Identify which cell holds the provided text, then report its [X, Y] central coordinate. 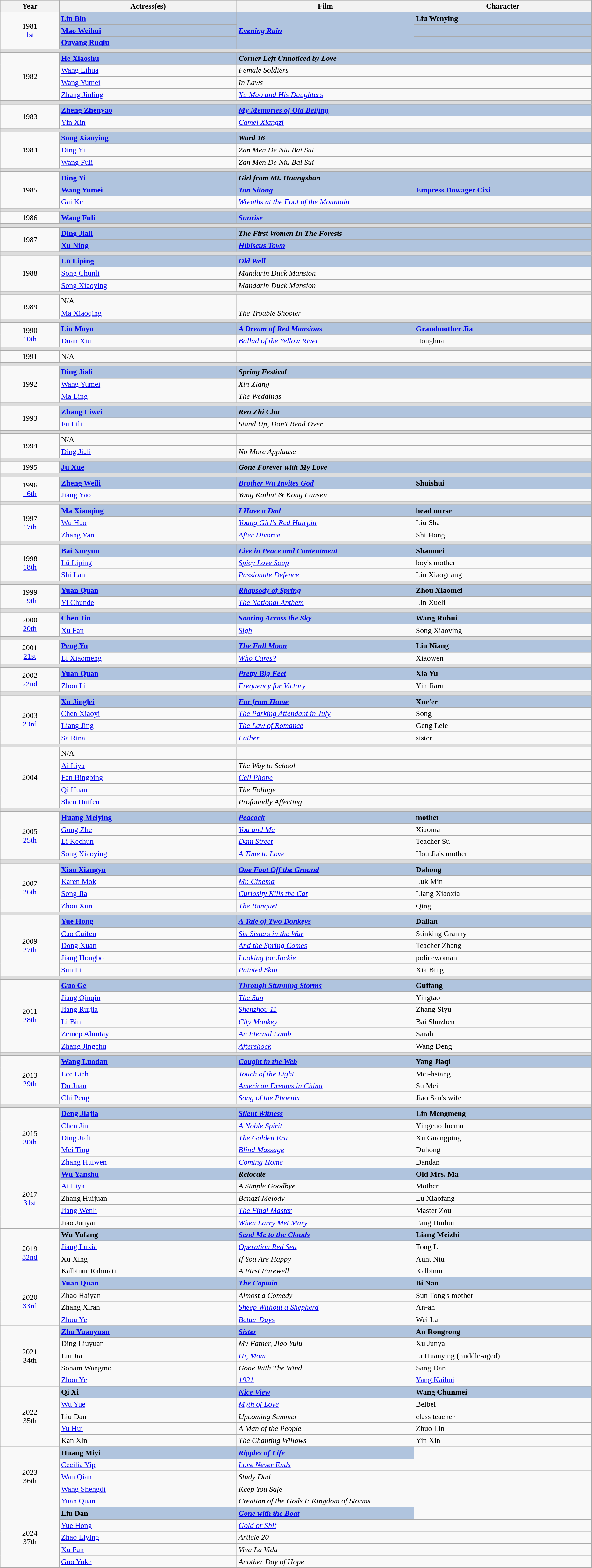
Viva La Vida [325, 1550]
Ren Zhi Chu [325, 412]
An Eternal Lamb [325, 1034]
Guo Ge [148, 985]
Zhang Huiwen [148, 1162]
Year [30, 6]
Coming Home [325, 1162]
Song [503, 713]
Myth of Love [325, 1404]
Gong Zhe [148, 829]
Jiang Luxia [148, 1247]
Master Zou [503, 1210]
Gone With The Wind [325, 1368]
Zhang Liwei [148, 412]
Sang Dan [503, 1368]
The Foliage [325, 790]
A Noble Spirit [325, 1126]
1988 [30, 273]
In Laws [325, 82]
Mr. Cinema [325, 881]
Liang Meizhi [503, 1235]
Sister [325, 1332]
Liang Jing [148, 725]
Liang Xiaoxia [503, 893]
The Trouble Shooter [325, 313]
Wan Qian [148, 1477]
The Chanting Willows [325, 1440]
Huang Miyi [148, 1452]
policewoman [503, 958]
Sa Rina [148, 738]
Zhou Xun [148, 906]
Looking for Jackie [325, 958]
Liu Wenying [503, 18]
I Have a Dad [325, 511]
Hibiscus Town [325, 245]
Duan Xiu [148, 341]
Su Mei [503, 1086]
Jiang Yao [148, 495]
1989 [30, 307]
201530th [30, 1138]
2004 [30, 778]
Guifang [503, 985]
200121st [30, 652]
Liu Niang [503, 646]
Qi Xi [148, 1392]
Zhuo Lin [503, 1428]
Keep You Safe [325, 1489]
class teacher [503, 1416]
American Dreams in China [325, 1086]
Lee Lieh [148, 1074]
Corner Left Unnoticed by Love [325, 58]
Li Xiaomeng [148, 658]
Sun Tong's mother [503, 1295]
Chen Xiaoyi [148, 713]
Shi Lan [148, 575]
A Simple Goodbye [325, 1186]
Dong Xuan [148, 946]
Song Chunli [148, 273]
Zhao Haiyan [148, 1295]
Li Huanying (middle-aged) [503, 1356]
Aftershock [325, 1046]
Yi Chunde [148, 603]
Ripples of Life [325, 1452]
1986 [30, 218]
Film [325, 6]
Xu Ning [148, 245]
Touch of the Light [325, 1074]
200525th [30, 836]
Wreaths at the Foot of the Mountain [325, 202]
Ju Xue [148, 467]
The Parking Attendant in July [325, 713]
202235th [30, 1416]
199818th [30, 563]
1983 [30, 116]
Shuishui [503, 483]
Wang Chunmei [503, 1392]
200020th [30, 624]
Jiang Hongbo [148, 958]
Zhang Yan [148, 535]
Creation of the Gods I: Kingdom of Storms [325, 1501]
Hi, Mom [325, 1356]
Yang Kaihui [503, 1380]
sister [503, 738]
Sunrise [325, 218]
Zhang Xiran [148, 1307]
boy's mother [503, 563]
Zhao Liying [148, 1537]
Bangzi Melody [325, 1198]
199616th [30, 489]
No More Applause [325, 452]
202033rd [30, 1301]
Peng Yu [148, 646]
Xiaowen [503, 658]
Empress Dowager Cixi [503, 190]
Sonam Wangmo [148, 1368]
201932nd [30, 1253]
Brother Wu Invites God [325, 483]
200927th [30, 946]
200222nd [30, 680]
Shanmei [503, 550]
Caught in the Web [325, 1061]
Ma Ling [148, 396]
Character [503, 6]
Xin Xiang [325, 384]
Zhang Siyu [503, 1010]
Liu Jia [148, 1356]
199010th [30, 335]
Fan Bingbing [148, 778]
1984 [30, 150]
Cecilia Yip [148, 1465]
Geng Lele [503, 725]
Dandan [503, 1162]
201329th [30, 1080]
Luk Min [503, 881]
Sigh [325, 630]
Zhou Li [148, 686]
A Time to Love [325, 854]
Fang Huihui [503, 1222]
The Final Master [325, 1210]
Profoundly Affecting [325, 802]
Yang Kaihui & Kong Fansen [325, 495]
An-an [503, 1307]
Bai Shuzhen [503, 1022]
When Larry Met Mary [325, 1222]
199919th [30, 597]
Soaring Across the Sky [325, 618]
Tong Li [503, 1247]
Lin Xiaoguang [503, 575]
Stinking Granny [503, 934]
Qing [503, 906]
Painted Skin [325, 970]
Zhou Xiaomei [503, 591]
Zheng Zhenyao [148, 110]
Gai Ke [148, 202]
Zhang Jinling [148, 94]
Sun Li [148, 970]
Actress(es) [148, 6]
Mei-hsiang [503, 1074]
199717th [30, 523]
Wu Yanshu [148, 1174]
Female Soldiers [325, 70]
The Banquet [325, 906]
1993 [30, 418]
Xu Jinglei [148, 701]
Young Girl's Red Hairpin [325, 523]
Yu Hui [148, 1428]
Teacher Su [503, 842]
1994 [30, 446]
Kalbinur Rahmati [148, 1271]
One Foot Off the Ground [325, 869]
Peacock [325, 817]
Sheep Without a Shepherd [325, 1307]
The Full Moon [325, 646]
Jiao Junyan [148, 1222]
Mei Ting [148, 1150]
Ding Liuyuan [148, 1344]
Liu Sha [503, 523]
Song Jia [148, 893]
The Weddings [325, 396]
Relocate [325, 1174]
Hou Jia's mother [503, 854]
A Tale of Two Donkeys [325, 921]
Jiang Wenli [148, 1210]
Jiang Qinqin [148, 997]
Zhu Yuanyuan [148, 1332]
Through Stunning Storms [325, 985]
202437th [30, 1537]
Xiao Xiangyu [148, 869]
Dahong [503, 869]
Study Dad [325, 1477]
Xiaoma [503, 829]
Xu Guangping [503, 1138]
Grandmother Jia [503, 329]
Li Bin [148, 1022]
Another Day of Hope [325, 1562]
Tan Sitong [325, 190]
Xue'er [503, 701]
1987 [30, 239]
Guo Yuke [148, 1562]
Xu Junya [503, 1344]
Shen Huifen [148, 802]
Bi Nan [503, 1283]
An Rongrong [503, 1332]
1982 [30, 76]
Aunt Niu [503, 1259]
Dalian [503, 921]
Spring Festival [325, 372]
Xia Bing [503, 970]
Lin Bin [148, 18]
Chi Peng [148, 1098]
Wang Ruhui [503, 618]
Honghua [503, 341]
Lin Mengmeng [503, 1114]
The Sun [325, 997]
Shenzhou 11 [325, 1010]
Kalbinur [503, 1271]
Silent Witness [325, 1114]
19811st [30, 31]
Lu Xiaofang [503, 1198]
Blind Massage [325, 1150]
head nurse [503, 511]
Operation Red Sea [325, 1247]
Upcoming Summer [325, 1416]
Better Days [325, 1319]
The Captain [325, 1283]
Jiao San's wife [503, 1098]
Ward 16 [325, 138]
Six Sisters in the War [325, 934]
Fu Lili [148, 424]
Frequency for Victory [325, 686]
Zhang Jingchu [148, 1046]
Bai Xueyun [148, 550]
Old Mrs. Ma [503, 1174]
My Father, Jiao Yulu [325, 1344]
Wei Lai [503, 1319]
Teacher Zhang [503, 946]
Mother [503, 1186]
A Dream of Red Mansions [325, 329]
Gone Forever with My Love [325, 467]
201731st [30, 1198]
Du Juan [148, 1086]
Far from Home [325, 701]
Kan Xin [148, 1440]
1995 [30, 467]
A First Farewell [325, 1271]
Wu Yue [148, 1404]
Xu Xing [148, 1259]
Jiang Ruijia [148, 1010]
Shi Hong [503, 535]
Wang Shengdi [148, 1489]
Stand Up, Don't Bend Over [325, 424]
A Man of the People [325, 1428]
Who Cares? [325, 658]
Wu Yufang [148, 1235]
Zheng Weili [148, 483]
Beibei [503, 1404]
Yin Jiaru [503, 686]
201128th [30, 1016]
The National Anthem [325, 603]
1985 [30, 190]
Nice View [325, 1392]
Ballad of the Yellow River [325, 341]
Evening Rain [325, 31]
1991 [30, 356]
And the Spring Comes [325, 946]
Wu Hao [148, 523]
Live in Peace and Contentment [325, 550]
City Monkey [325, 1022]
202336th [30, 1477]
Cell Phone [325, 778]
Deng Jiajia [148, 1114]
Wang Luodan [148, 1061]
Girl from Mt. Huangshan [325, 178]
Wang Lihua [148, 70]
Cao Cuifen [148, 934]
Qi Huan [148, 790]
Camel Xiangzi [325, 122]
Song of the Phoenix [325, 1098]
Father [325, 738]
Wang Deng [503, 1046]
Gold or Shit [325, 1525]
After Divorce [325, 535]
Curiosity Kills the Cat [325, 893]
Old Well [325, 261]
The First Women In The Forests [325, 233]
He Xiaoshu [148, 58]
Love Never Ends [325, 1465]
Pretty Big Feet [325, 674]
Send Me to the Clouds [325, 1235]
mother [503, 817]
Sarah [503, 1034]
Ouyang Ruqiu [148, 43]
Yingtao [503, 997]
1921 [325, 1380]
Zeinep Alimtay [148, 1034]
Dam Street [325, 842]
Yingcuo Juemu [503, 1126]
Rhapsody of Spring [325, 591]
My Memories of Old Beijing [325, 110]
200323rd [30, 719]
Lin Moyu [148, 329]
202134th [30, 1356]
1992 [30, 384]
The Way to School [325, 766]
Spicy Love Soup [325, 563]
Article 20 [325, 1537]
Huang Meiying [148, 817]
Mao Weihui [148, 31]
Zhang Huijuan [148, 1198]
Lin Xueli [503, 603]
Almost a Comedy [325, 1295]
If You Are Happy [325, 1259]
Gone with the Boat [325, 1513]
You and Me [325, 829]
Xia Yu [503, 674]
Yang Jiaqi [503, 1061]
The Golden Era [325, 1138]
Karen Mok [148, 881]
200726th [30, 887]
Duhong [503, 1150]
Xu Mao and His Daughters [325, 94]
The Law of Romance [325, 725]
Passionate Defence [325, 575]
Li Kechun [148, 842]
